For the text-containing cell, return its midpoint in [X, Y] coordinate format. 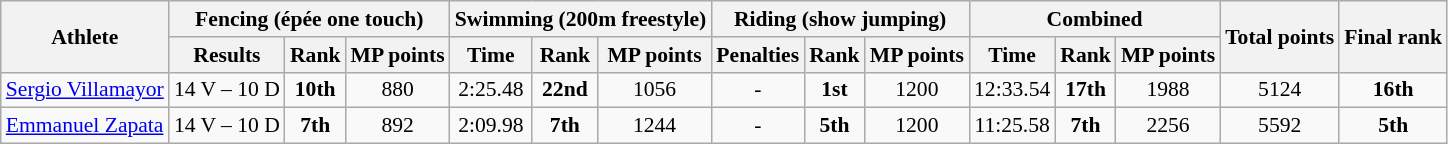
892 [397, 126]
Combined [1094, 19]
22nd [565, 90]
5124 [1280, 90]
Fencing (épée one touch) [310, 19]
2256 [1168, 126]
17th [1086, 90]
Athlete [85, 36]
Penalties [758, 55]
Final rank [1393, 36]
1056 [655, 90]
10th [316, 90]
Results [227, 55]
Total points [1280, 36]
2:09.98 [491, 126]
Riding (show jumping) [840, 19]
16th [1393, 90]
12:33.54 [1012, 90]
880 [397, 90]
1988 [1168, 90]
11:25.58 [1012, 126]
Sergio Villamayor [85, 90]
1st [834, 90]
Swimming (200m freestyle) [581, 19]
5592 [1280, 126]
1244 [655, 126]
Emmanuel Zapata [85, 126]
2:25.48 [491, 90]
